Return the (x, y) coordinate for the center point of the cell that contains the specified text.  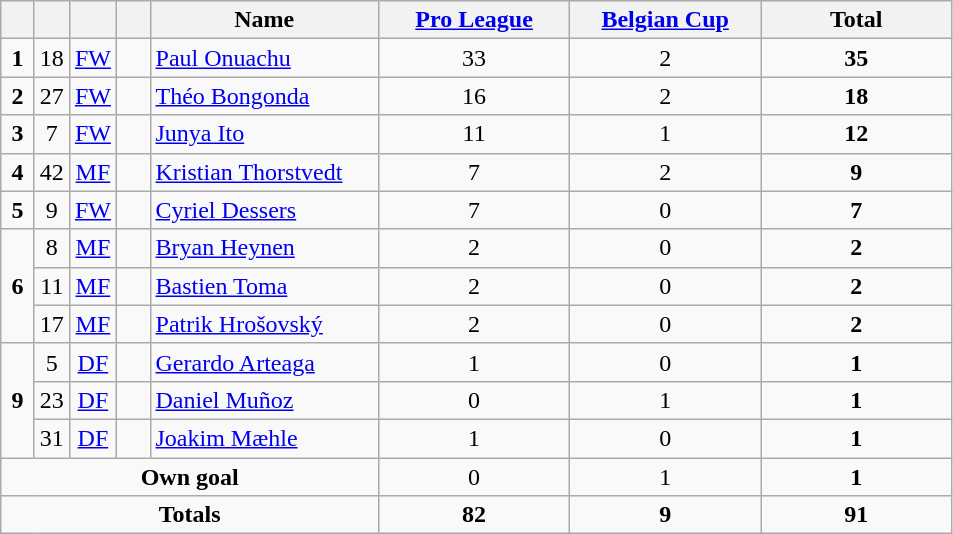
4 (18, 172)
Belgian Cup (666, 20)
91 (856, 515)
Pro League (474, 20)
33 (474, 58)
Bryan Heynen (264, 248)
Joakim Mæhle (264, 438)
16 (474, 96)
Cyriel Dessers (264, 210)
Kristian Thorstvedt (264, 172)
6 (18, 286)
8 (52, 248)
Patrik Hrošovský (264, 324)
31 (52, 438)
12 (856, 134)
Paul Onuachu (264, 58)
17 (52, 324)
Daniel Muñoz (264, 400)
Totals (190, 515)
27 (52, 96)
Junya Ito (264, 134)
42 (52, 172)
3 (18, 134)
Name (264, 20)
35 (856, 58)
Total (856, 20)
82 (474, 515)
Gerardo Arteaga (264, 362)
23 (52, 400)
Own goal (190, 477)
Théo Bongonda (264, 96)
Bastien Toma (264, 286)
